Identify which cell holds the provided text, then report its [X, Y] central coordinate. 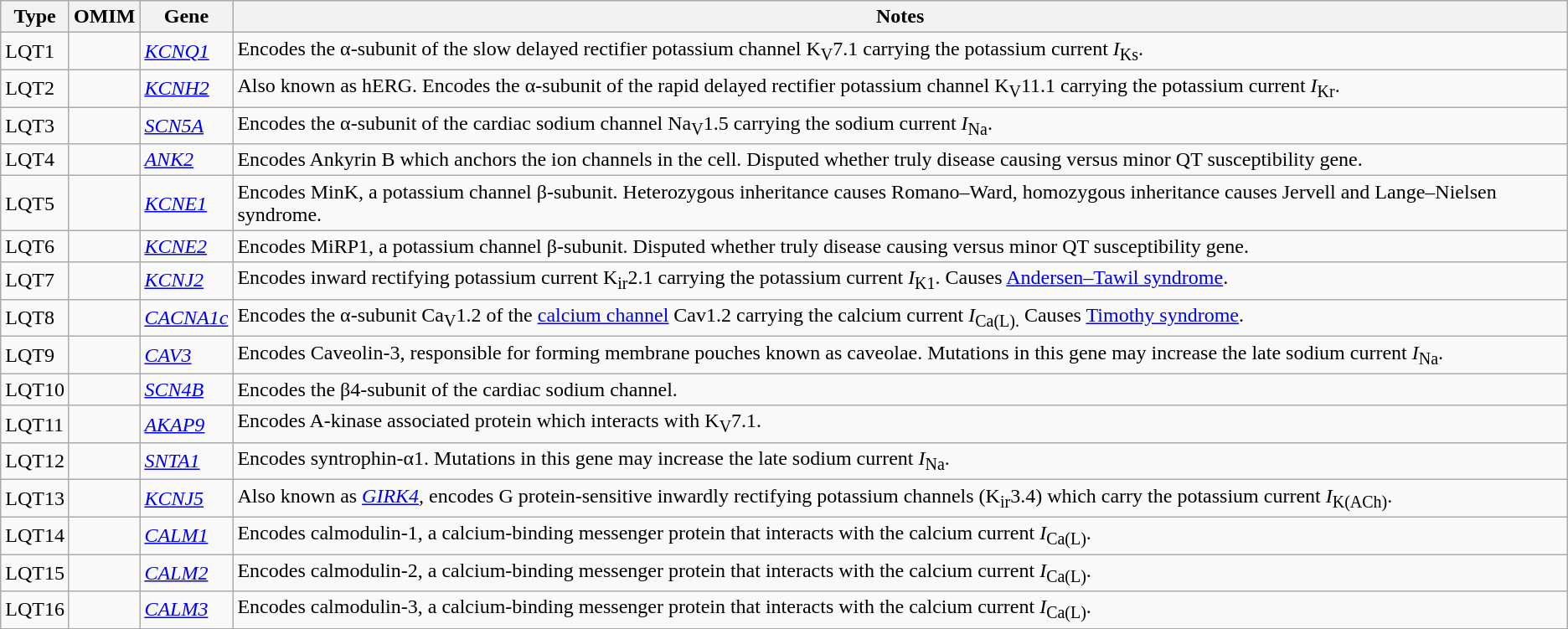
LQT6 [35, 246]
KCNH2 [186, 88]
AKAP9 [186, 424]
LQT13 [35, 498]
LQT5 [35, 203]
Encodes inward rectifying potassium current Kir2.1 carrying the potassium current IK1. Causes Andersen–Tawil syndrome. [900, 281]
LQT11 [35, 424]
Encodes calmodulin-3, a calcium-binding messenger protein that interacts with the calcium current ICa(L). [900, 610]
CALM3 [186, 610]
LQT8 [35, 317]
KCNE2 [186, 246]
Encodes A-kinase associated protein which interacts with KV7.1. [900, 424]
Encodes the α-subunit of the cardiac sodium channel NaV1.5 carrying the sodium current INa. [900, 126]
KCNJ5 [186, 498]
Encodes calmodulin-2, a calcium-binding messenger protein that interacts with the calcium current ICa(L). [900, 573]
LQT10 [35, 389]
CALM1 [186, 535]
LQT12 [35, 461]
CALM2 [186, 573]
KCNQ1 [186, 51]
LQT9 [35, 355]
Encodes syntrophin-α1. Mutations in this gene may increase the late sodium current INa. [900, 461]
SCN5A [186, 126]
Encodes MiRP1, a potassium channel β-subunit. Disputed whether truly disease causing versus minor QT susceptibility gene. [900, 246]
LQT1 [35, 51]
Type [35, 17]
ANK2 [186, 160]
LQT15 [35, 573]
CACNA1c [186, 317]
LQT2 [35, 88]
LQT3 [35, 126]
KCNE1 [186, 203]
Also known as GIRK4, encodes G protein-sensitive inwardly rectifying potassium channels (Kir3.4) which carry the potassium current IK(ACh). [900, 498]
CAV3 [186, 355]
SNTA1 [186, 461]
SCN4B [186, 389]
OMIM [104, 17]
Gene [186, 17]
Encodes the α-subunit of the slow delayed rectifier potassium channel KV7.1 carrying the potassium current IKs. [900, 51]
Encodes calmodulin-1, a calcium-binding messenger protein that interacts with the calcium current ICa(L). [900, 535]
Notes [900, 17]
KCNJ2 [186, 281]
Encodes the β4-subunit of the cardiac sodium channel. [900, 389]
Also known as hERG. Encodes the α-subunit of the rapid delayed rectifier potassium channel KV11.1 carrying the potassium current IKr. [900, 88]
LQT7 [35, 281]
LQT16 [35, 610]
Encodes Ankyrin B which anchors the ion channels in the cell. Disputed whether truly disease causing versus minor QT susceptibility gene. [900, 160]
LQT14 [35, 535]
Encodes the α-subunit CaV1.2 of the calcium channel Cav1.2 carrying the calcium current ICa(L). Causes Timothy syndrome. [900, 317]
Encodes Caveolin-3, responsible for forming membrane pouches known as caveolae. Mutations in this gene may increase the late sodium current INa. [900, 355]
LQT4 [35, 160]
